Scan for the cell matching the given text and deliver its (X, Y) coordinate at center. 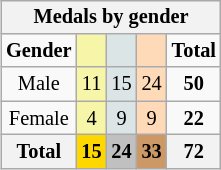
11 (91, 84)
72 (194, 152)
Female (38, 118)
Gender (38, 51)
50 (194, 84)
Medals by gender (111, 17)
Male (38, 84)
22 (194, 118)
4 (91, 118)
33 (152, 152)
